Scan for the cell matching the given text and deliver its (X, Y) coordinate at center. 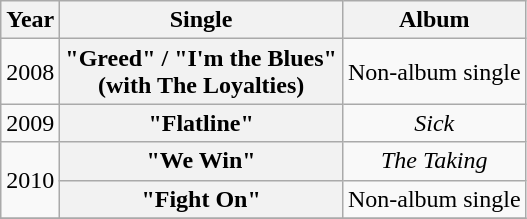
"Greed" / "I'm the Blues"(with The Loyalties) (202, 72)
"We Win" (202, 161)
Sick (434, 123)
Single (202, 20)
"Fight On" (202, 199)
2009 (30, 123)
Album (434, 20)
"Flatline" (202, 123)
2010 (30, 180)
Year (30, 20)
The Taking (434, 161)
2008 (30, 72)
